Find where the given text appears and provide that cell's center as (x, y) coordinate. 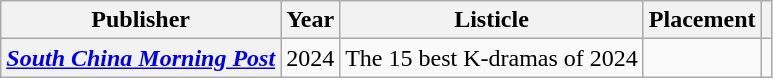
The 15 best K-dramas of 2024 (492, 58)
Year (310, 20)
South China Morning Post (141, 58)
Publisher (141, 20)
2024 (310, 58)
Listicle (492, 20)
Placement (702, 20)
